Locate the cell with the specified text and output its [X, Y] center coordinate. 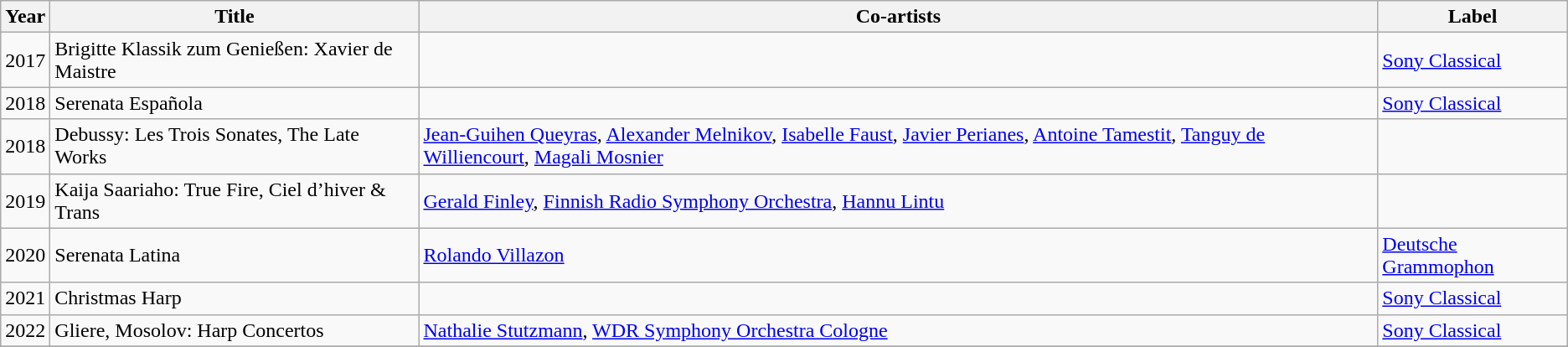
Gerald Finley, Finnish Radio Symphony Orchestra, Hannu Lintu [898, 201]
Co-artists [898, 17]
2022 [25, 330]
Kaija Saariaho: True Fire, Ciel d’hiver & Trans [235, 201]
2019 [25, 201]
Year [25, 17]
Label [1473, 17]
Gliere, Mosolov: Harp Concertos [235, 330]
Jean-Guihen Queyras, Alexander Melnikov, Isabelle Faust, Javier Perianes, Antoine Tamestit, Tanguy de Williencourt, Magali Mosnier [898, 146]
Christmas Harp [235, 298]
Title [235, 17]
Deutsche Grammophon [1473, 255]
Serenata Latina [235, 255]
2020 [25, 255]
Brigitte Klassik zum Genießen: Xavier de Maistre [235, 60]
Serenata Española [235, 103]
Nathalie Stutzmann, WDR Symphony Orchestra Cologne [898, 330]
2021 [25, 298]
Debussy: Les Trois Sonates, The Late Works [235, 146]
2017 [25, 60]
Rolando Villazon [898, 255]
